Provide the [X, Y] coordinate of the cell's center where the given text is located.  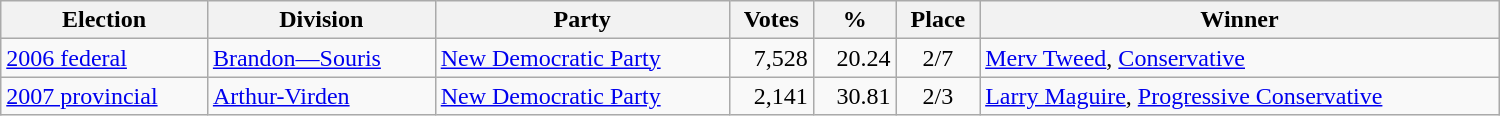
2/7 [938, 58]
Arthur-Virden [321, 96]
2006 federal [104, 58]
Party [582, 20]
Division [321, 20]
2/3 [938, 96]
% [854, 20]
Larry Maguire, Progressive Conservative [1240, 96]
Election [104, 20]
30.81 [854, 96]
7,528 [771, 58]
Winner [1240, 20]
Place [938, 20]
Brandon—Souris [321, 58]
Votes [771, 20]
20.24 [854, 58]
2,141 [771, 96]
Merv Tweed, Conservative [1240, 58]
2007 provincial [104, 96]
